Determine the (x, y) coordinate at the center of the cell enclosing the given text.  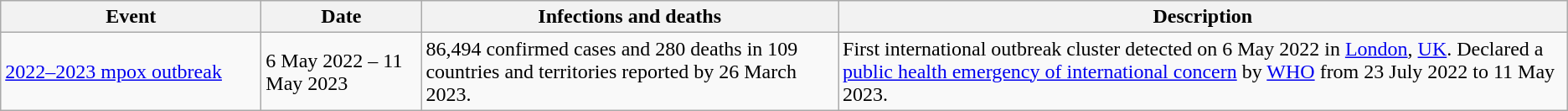
Date (342, 17)
86,494 confirmed cases and 280 deaths in 109 countries and territories reported by 26 March 2023. (630, 71)
2022–2023 mpox outbreak (131, 71)
Infections and deaths (630, 17)
6 May 2022 – 11 May 2023 (342, 71)
Event (131, 17)
Description (1203, 17)
